Identify which cell holds the provided text, then report its (X, Y) central coordinate. 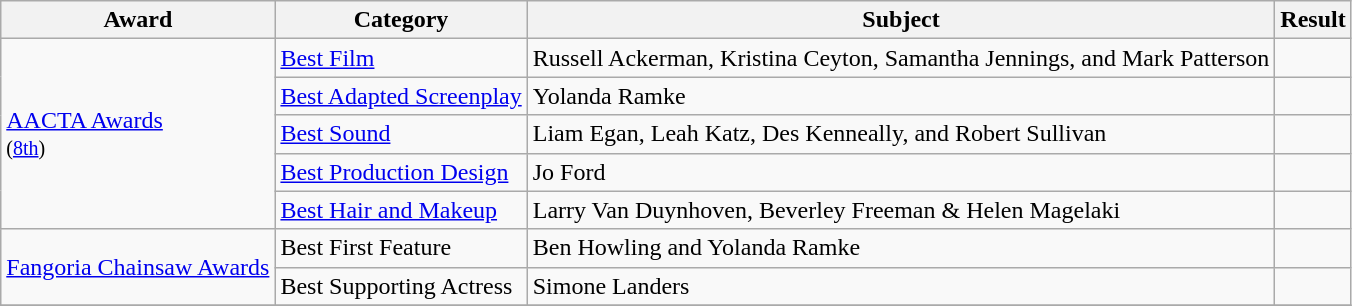
Best First Feature (401, 248)
Jo Ford (901, 172)
Best Hair and Makeup (401, 210)
Category (401, 20)
Result (1313, 20)
Award (138, 20)
Best Adapted Screenplay (401, 96)
Simone Landers (901, 286)
Russell Ackerman, Kristina Ceyton, Samantha Jennings, and Mark Patterson (901, 58)
Fangoria Chainsaw Awards (138, 267)
Larry Van Duynhoven, Beverley Freeman & Helen Magelaki (901, 210)
Best Supporting Actress (401, 286)
AACTA Awards(8th) (138, 134)
Liam Egan, Leah Katz, Des Kenneally, and Robert Sullivan (901, 134)
Ben Howling and Yolanda Ramke (901, 248)
Best Film (401, 58)
Best Sound (401, 134)
Yolanda Ramke (901, 96)
Best Production Design (401, 172)
Subject (901, 20)
